Identify which cell holds the provided text, then report its [x, y] central coordinate. 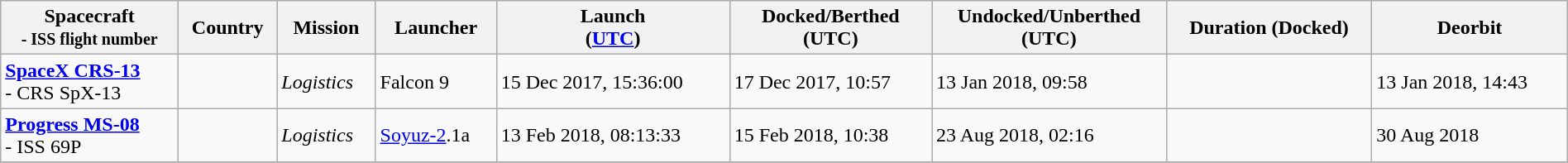
Mission [326, 28]
Launcher [436, 28]
Duration (Docked) [1269, 28]
Spacecraft- ISS flight number [89, 28]
Undocked/Unberthed(UTC) [1049, 28]
30 Aug 2018 [1470, 136]
Progress MS-08 - ISS 69P [89, 136]
13 Jan 2018, 09:58 [1049, 81]
Launch(UTC) [613, 28]
SpaceX CRS-13 - CRS SpX-13 [89, 81]
15 Feb 2018, 10:38 [830, 136]
Soyuz-2.1a [436, 136]
13 Feb 2018, 08:13:33 [613, 136]
23 Aug 2018, 02:16 [1049, 136]
13 Jan 2018, 14:43 [1470, 81]
15 Dec 2017, 15:36:00 [613, 81]
Country [228, 28]
Deorbit [1470, 28]
Falcon 9 [436, 81]
17 Dec 2017, 10:57 [830, 81]
Docked/Berthed(UTC) [830, 28]
